Pinpoint the cell where the given text exists, returning its (x, y) midpoint coordinate. 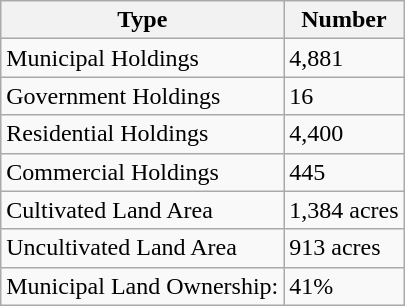
Number (344, 20)
Municipal Land Ownership: (142, 286)
Government Holdings (142, 96)
Municipal Holdings (142, 58)
41% (344, 286)
Commercial Holdings (142, 172)
445 (344, 172)
1,384 acres (344, 210)
16 (344, 96)
Cultivated Land Area (142, 210)
Residential Holdings (142, 134)
4,400 (344, 134)
913 acres (344, 248)
Type (142, 20)
Uncultivated Land Area (142, 248)
4,881 (344, 58)
